Identify which cell holds the provided text, then report its (x, y) central coordinate. 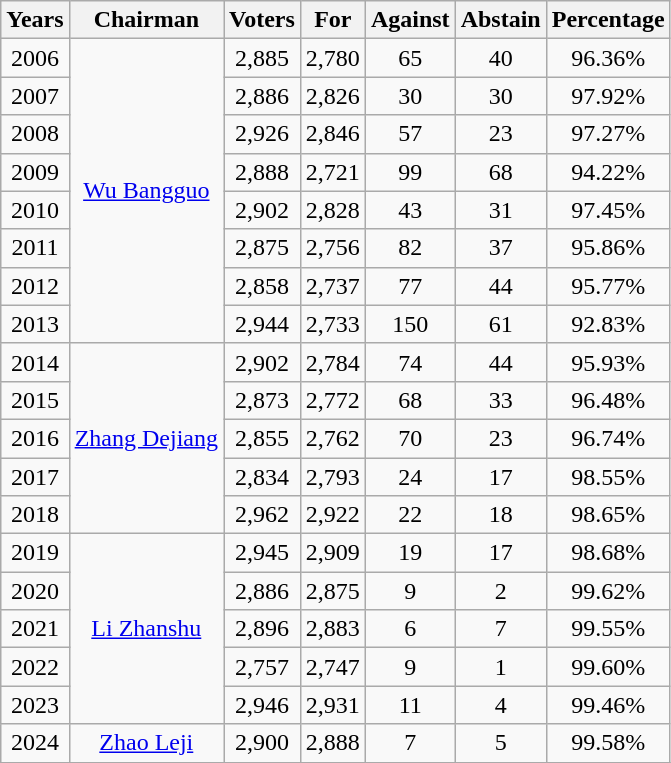
2,793 (332, 477)
2,733 (332, 324)
82 (410, 248)
2024 (35, 743)
150 (410, 324)
2019 (35, 553)
2,855 (262, 438)
96.74% (608, 438)
2,828 (332, 210)
98.65% (608, 515)
99.55% (608, 629)
70 (410, 438)
99 (410, 172)
2016 (35, 438)
24 (410, 477)
4 (500, 705)
2,858 (262, 286)
Li Zhanshu (146, 629)
40 (500, 58)
95.77% (608, 286)
57 (410, 134)
2,846 (332, 134)
11 (410, 705)
2,737 (332, 286)
97.92% (608, 96)
2014 (35, 362)
33 (500, 400)
Abstain (500, 20)
98.55% (608, 477)
18 (500, 515)
92.83% (608, 324)
2018 (35, 515)
Against (410, 20)
98.68% (608, 553)
2,931 (332, 705)
96.48% (608, 400)
2013 (35, 324)
2,926 (262, 134)
2,784 (332, 362)
2,873 (262, 400)
74 (410, 362)
95.86% (608, 248)
97.45% (608, 210)
2,944 (262, 324)
99.46% (608, 705)
5 (500, 743)
2,747 (332, 667)
6 (410, 629)
43 (410, 210)
2,772 (332, 400)
22 (410, 515)
2020 (35, 591)
2007 (35, 96)
2,834 (262, 477)
2017 (35, 477)
2 (500, 591)
2,896 (262, 629)
Chairman (146, 20)
2,945 (262, 553)
2,885 (262, 58)
2,757 (262, 667)
2010 (35, 210)
Percentage (608, 20)
Zhang Dejiang (146, 438)
1 (500, 667)
2006 (35, 58)
61 (500, 324)
99.58% (608, 743)
Voters (262, 20)
37 (500, 248)
For (332, 20)
2,826 (332, 96)
2,780 (332, 58)
31 (500, 210)
77 (410, 286)
2023 (35, 705)
Years (35, 20)
2,922 (332, 515)
99.60% (608, 667)
2,721 (332, 172)
2,909 (332, 553)
96.36% (608, 58)
19 (410, 553)
2,900 (262, 743)
Wu Bangguo (146, 191)
2,883 (332, 629)
2021 (35, 629)
2,762 (332, 438)
2,756 (332, 248)
2011 (35, 248)
2,962 (262, 515)
2012 (35, 286)
2,946 (262, 705)
99.62% (608, 591)
Zhao Leji (146, 743)
65 (410, 58)
2009 (35, 172)
2008 (35, 134)
94.22% (608, 172)
95.93% (608, 362)
2015 (35, 400)
97.27% (608, 134)
2022 (35, 667)
